Locate the cell with the specified text and output its (x, y) center coordinate. 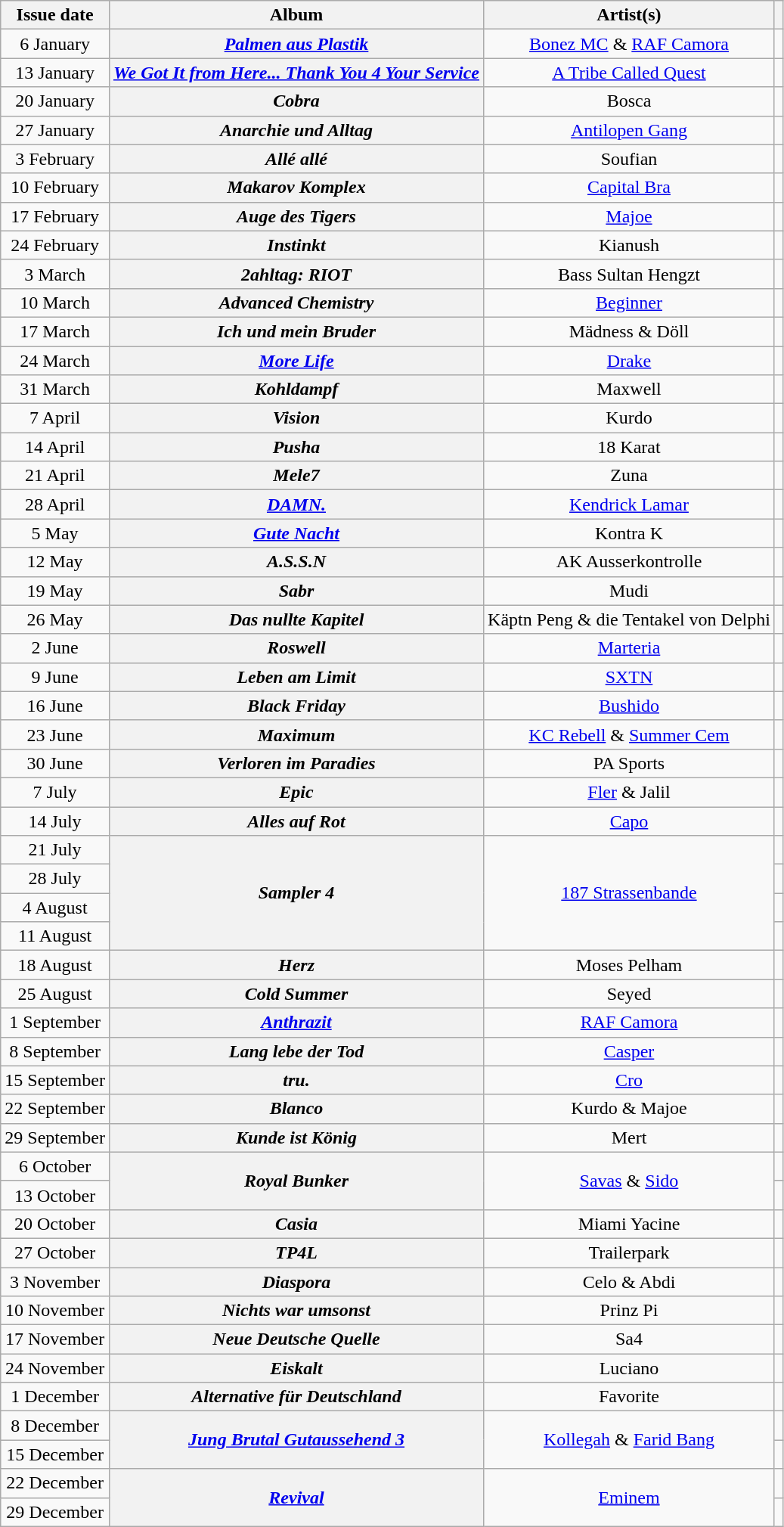
28 April (55, 504)
Anarchie und Alltag (296, 130)
Ich und mein Bruder (296, 331)
29 December (55, 1512)
1 December (55, 1397)
Capo (629, 821)
Sa4 (629, 1339)
22 September (55, 1109)
26 May (55, 619)
4 August (55, 908)
6 October (55, 1166)
Neue Deutsche Quelle (296, 1339)
Seyed (629, 994)
Zuna (629, 476)
20 October (55, 1224)
tru. (296, 1080)
Vision (296, 418)
30 June (55, 763)
Cobra (296, 101)
Herz (296, 965)
Revival (296, 1498)
10 March (55, 303)
Cro (629, 1080)
Eminem (629, 1498)
11 August (55, 936)
Mudi (629, 591)
Käptn Peng & die Tentakel von Delphi (629, 619)
We Got It from Here... Thank You 4 Your Service (296, 73)
Kunde ist König (296, 1137)
Kohldampf (296, 390)
28 July (55, 879)
5 May (55, 533)
13 October (55, 1195)
Alles auf Rot (296, 821)
8 September (55, 1051)
27 January (55, 130)
Palmen aus Plastik (296, 44)
Bass Sultan Hengzt (629, 274)
Maximum (296, 734)
Moses Pelham (629, 965)
12 May (55, 562)
Alternative für Deutschland (296, 1397)
29 September (55, 1137)
20 January (55, 101)
Marteria (629, 648)
23 June (55, 734)
Celo & Abdi (629, 1282)
24 November (55, 1368)
Kianush (629, 245)
27 October (55, 1252)
15 December (55, 1454)
Gute Nacht (296, 533)
14 April (55, 447)
Kendrick Lamar (629, 504)
Luciano (629, 1368)
Fler & Jalil (629, 792)
Anthrazit (296, 1023)
2 June (55, 648)
10 November (55, 1311)
Savas & Sido (629, 1181)
Blanco (296, 1109)
19 May (55, 591)
Mert (629, 1137)
A Tribe Called Quest (629, 73)
15 September (55, 1080)
7 April (55, 418)
Bushido (629, 706)
Kollegah & Farid Bang (629, 1440)
2ahltag: RIOT (296, 274)
Sampler 4 (296, 893)
Majoe (629, 216)
Epic (296, 792)
Mädness & Döll (629, 331)
Makarov Komplex (296, 188)
Verloren im Paradies (296, 763)
Beginner (629, 303)
17 February (55, 216)
10 February (55, 188)
Mele7 (296, 476)
25 August (55, 994)
Prinz Pi (629, 1311)
Issue date (55, 15)
Kurdo & Majoe (629, 1109)
14 July (55, 821)
Allé allé (296, 159)
Antilopen Gang (629, 130)
A.S.S.N (296, 562)
Soufian (629, 159)
21 July (55, 850)
21 April (55, 476)
24 March (55, 361)
Bonez MC & RAF Camora (629, 44)
Cold Summer (296, 994)
Drake (629, 361)
13 January (55, 73)
SXTN (629, 677)
Casia (296, 1224)
18 August (55, 965)
Roswell (296, 648)
3 March (55, 274)
3 November (55, 1282)
PA Sports (629, 763)
Kontra K (629, 533)
Miami Yacine (629, 1224)
KC Rebell & Summer Cem (629, 734)
Trailerpark (629, 1252)
6 January (55, 44)
Kurdo (629, 418)
DAMN. (296, 504)
24 February (55, 245)
18 Karat (629, 447)
RAF Camora (629, 1023)
7 July (55, 792)
Favorite (629, 1397)
Casper (629, 1051)
Das nullte Kapitel (296, 619)
AK Ausserkontrolle (629, 562)
Leben am Limit (296, 677)
17 March (55, 331)
Auge des Tigers (296, 216)
Diaspora (296, 1282)
3 February (55, 159)
Nichts war umsonst (296, 1311)
16 June (55, 706)
Capital Bra (629, 188)
TP4L (296, 1252)
22 December (55, 1483)
Eiskalt (296, 1368)
8 December (55, 1426)
Pusha (296, 447)
9 June (55, 677)
Instinkt (296, 245)
Advanced Chemistry (296, 303)
Royal Bunker (296, 1181)
1 September (55, 1023)
Bosca (629, 101)
Black Friday (296, 706)
31 March (55, 390)
Jung Brutal Gutaussehend 3 (296, 1440)
Artist(s) (629, 15)
17 November (55, 1339)
Sabr (296, 591)
Lang lebe der Tod (296, 1051)
Maxwell (629, 390)
More Life (296, 361)
Album (296, 15)
187 Strassenbande (629, 893)
